Locate the cell with the specified text and output its (X, Y) center coordinate. 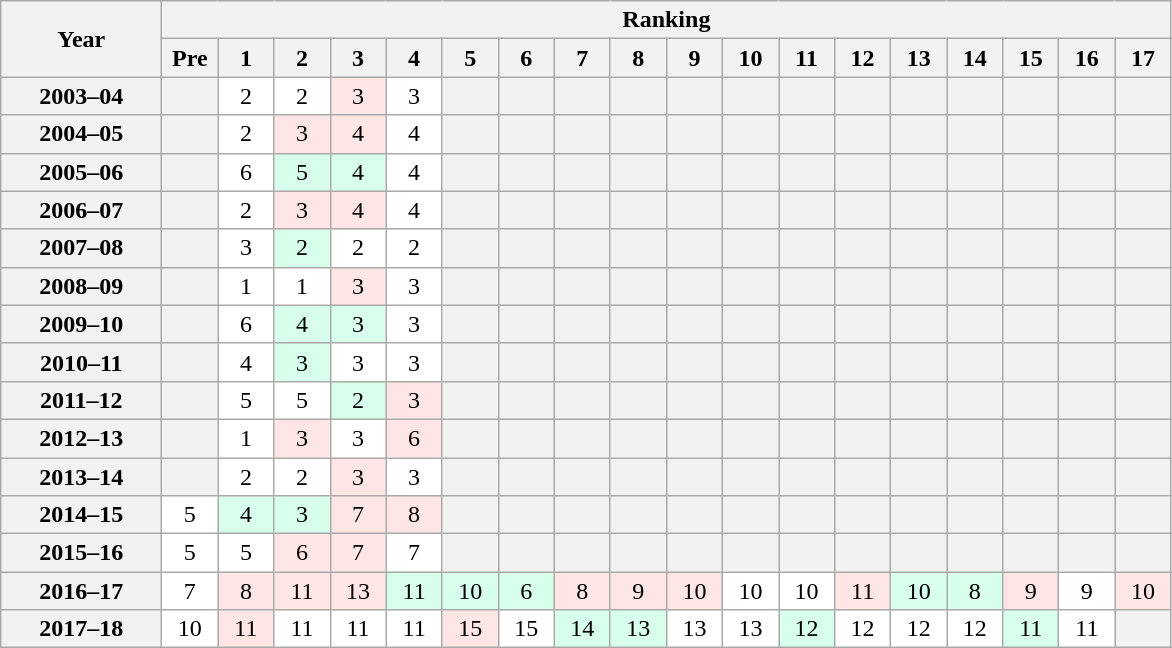
2016–17 (82, 591)
2006–07 (82, 210)
2003–04 (82, 96)
2012–13 (82, 438)
2011–12 (82, 400)
Pre (190, 58)
2005–06 (82, 172)
2004–05 (82, 134)
2014–15 (82, 515)
Ranking (666, 20)
2009–10 (82, 324)
2010–11 (82, 362)
16 (1087, 58)
2015–16 (82, 553)
Year (82, 39)
2008–09 (82, 286)
2013–14 (82, 477)
2017–18 (82, 629)
2007–08 (82, 248)
17 (1143, 58)
